For the text-containing cell, return its midpoint in [X, Y] coordinate format. 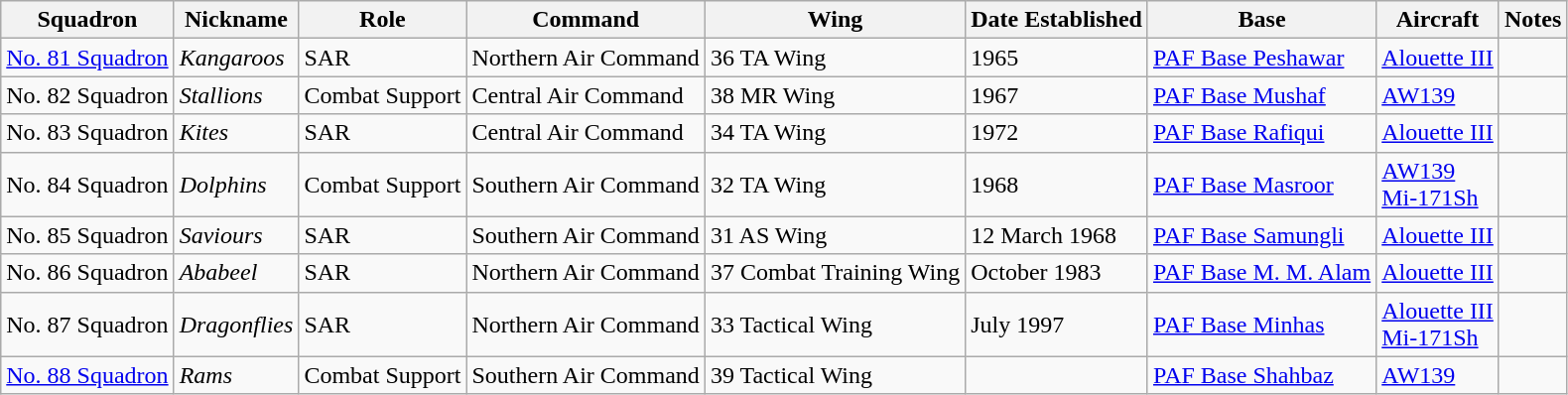
No. 85 Squadron [87, 235]
Kites [236, 133]
No. 87 Squadron [87, 324]
Aircraft [1438, 20]
PAF Base Peshawar [1261, 58]
Alouette IIIMi-171Sh [1438, 324]
October 1983 [1057, 273]
Dragonflies [236, 324]
No. 88 Squadron [87, 375]
1968 [1057, 185]
AW139Mi-171Sh [1438, 185]
Notes [1532, 20]
PAF Base Rafiqui [1261, 133]
Nickname [236, 20]
12 March 1968 [1057, 235]
PAF Base Shahbaz [1261, 375]
32 TA Wing [835, 185]
Kangaroos [236, 58]
1972 [1057, 133]
Role [383, 20]
1965 [1057, 58]
34 TA Wing [835, 133]
31 AS Wing [835, 235]
No. 82 Squadron [87, 95]
Stallions [236, 95]
PAF Base Masroor [1261, 185]
Command [586, 20]
July 1997 [1057, 324]
No. 84 Squadron [87, 185]
PAF Base Mushaf [1261, 95]
37 Combat Training Wing [835, 273]
PAF Base Samungli [1261, 235]
33 Tactical Wing [835, 324]
Saviours [236, 235]
39 Tactical Wing [835, 375]
36 TA Wing [835, 58]
PAF Base M. M. Alam [1261, 273]
PAF Base Minhas [1261, 324]
Base [1261, 20]
1967 [1057, 95]
No. 86 Squadron [87, 273]
No. 81 Squadron [87, 58]
38 MR Wing [835, 95]
Wing [835, 20]
Date Established [1057, 20]
Rams [236, 375]
No. 83 Squadron [87, 133]
Ababeel [236, 273]
Squadron [87, 20]
Dolphins [236, 185]
